Provide the (X, Y) coordinate of the cell's center where the given text is located.  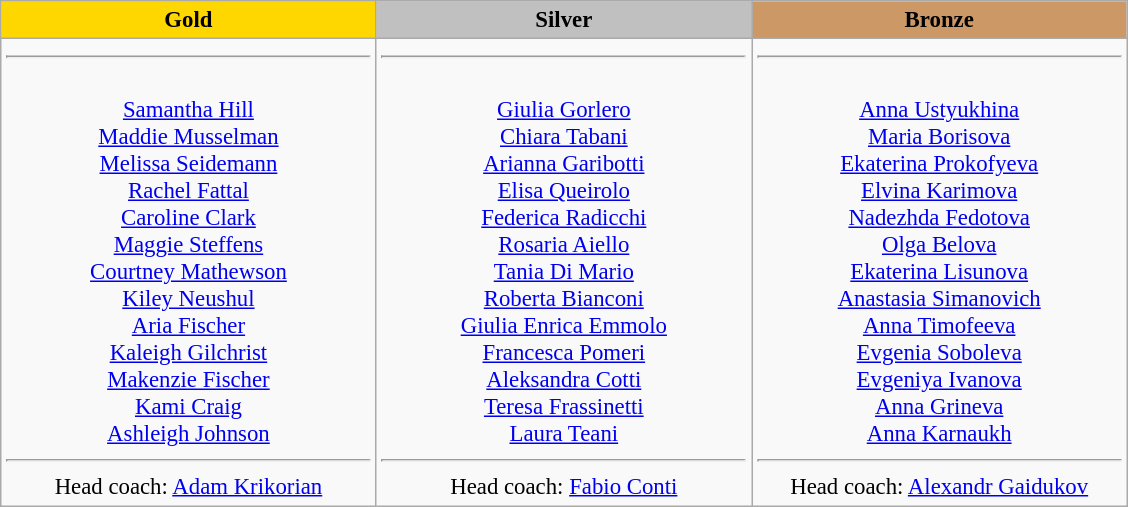
Bronze (940, 20)
Gold (188, 20)
Silver (564, 20)
